Identify which cell holds the provided text, then report its [X, Y] central coordinate. 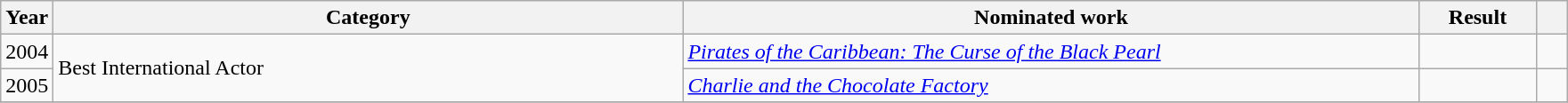
Nominated work [1051, 18]
Charlie and the Chocolate Factory [1051, 85]
Year [27, 18]
Category [369, 18]
Pirates of the Caribbean: The Curse of the Black Pearl [1051, 51]
Result [1478, 18]
2005 [27, 85]
2004 [27, 51]
Best International Actor [369, 68]
